Extract the [X, Y] coordinate from the center of the cell holding the provided text.  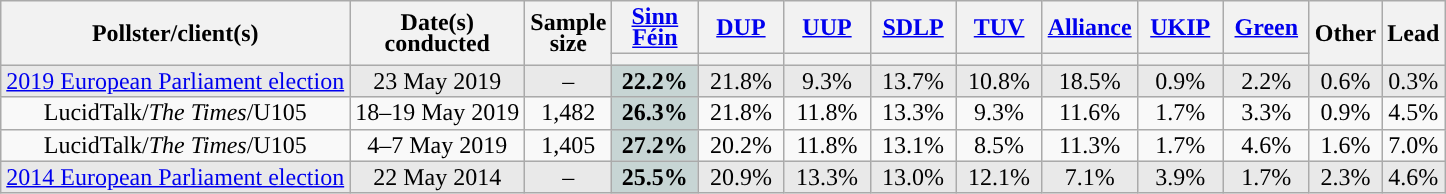
12.1% [999, 177]
DUP [741, 28]
20.9% [741, 177]
18.5% [1090, 81]
26.3% [655, 113]
1,482 [568, 113]
13.7% [913, 81]
2019 European Parliament election [176, 81]
7.1% [1090, 177]
Alliance [1090, 28]
3.9% [1180, 177]
27.2% [655, 145]
Samplesize [568, 33]
4–7 May 2019 [438, 145]
2.2% [1266, 81]
UUP [827, 28]
2.3% [1345, 177]
2014 European Parliament election [176, 177]
23 May 2019 [438, 81]
7.0% [1414, 145]
SDLP [913, 28]
4.5% [1414, 113]
UKIP [1180, 28]
Lead [1414, 33]
1.6% [1345, 145]
22 May 2014 [438, 177]
Green [1266, 28]
Pollster/client(s) [176, 33]
Other [1345, 33]
TUV [999, 28]
20.2% [741, 145]
8.5% [999, 145]
13.0% [913, 177]
Date(s)conducted [438, 33]
18–19 May 2019 [438, 113]
11.3% [1090, 145]
0.3% [1414, 81]
Sinn Féin [655, 28]
25.5% [655, 177]
13.1% [913, 145]
0.6% [1345, 81]
1,405 [568, 145]
3.3% [1266, 113]
22.2% [655, 81]
11.6% [1090, 113]
10.8% [999, 81]
